Identify which cell holds the provided text, then report its (X, Y) central coordinate. 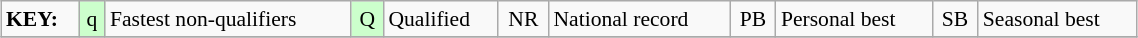
SB (955, 19)
Qualified (440, 19)
National record (639, 19)
q (92, 19)
PB (753, 19)
Personal best (854, 19)
Q (367, 19)
NR (523, 19)
KEY: (40, 19)
Seasonal best (1058, 19)
Fastest non-qualifiers (228, 19)
